From the cell containing the given text, extract its center point as (x, y) coordinate. 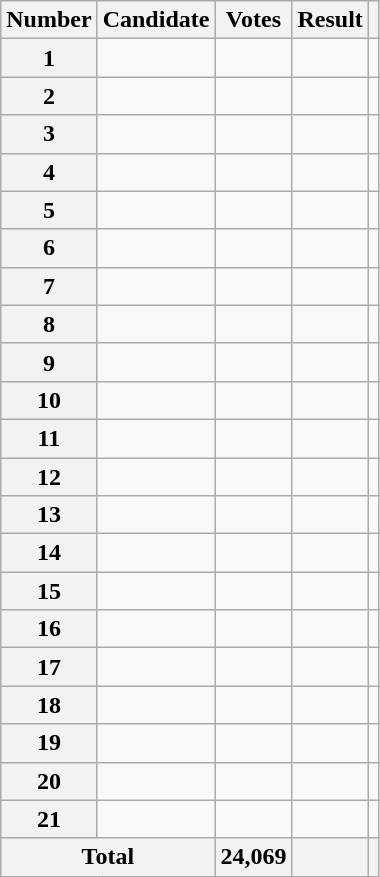
15 (49, 591)
13 (49, 515)
10 (49, 400)
18 (49, 705)
8 (49, 324)
7 (49, 286)
5 (49, 210)
1 (49, 58)
Votes (254, 20)
9 (49, 362)
21 (49, 819)
17 (49, 667)
Result (330, 20)
16 (49, 629)
14 (49, 553)
Candidate (156, 20)
Number (49, 20)
4 (49, 172)
24,069 (254, 857)
6 (49, 248)
19 (49, 743)
2 (49, 96)
12 (49, 477)
20 (49, 781)
Total (108, 857)
11 (49, 438)
3 (49, 134)
